Search for the cell housing the specified text and yield its [x, y] center coordinate. 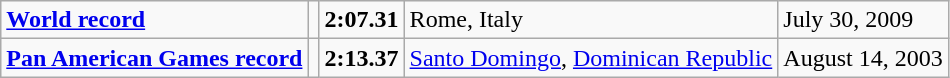
Santo Domingo, Dominican Republic [591, 58]
Pan American Games record [154, 58]
August 14, 2003 [863, 58]
2:07.31 [362, 20]
World record [154, 20]
Rome, Italy [591, 20]
July 30, 2009 [863, 20]
2:13.37 [362, 58]
